Pinpoint the cell where the given text exists, returning its [x, y] midpoint coordinate. 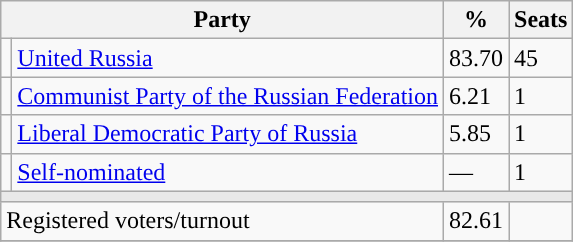
5.85 [476, 134]
% [476, 20]
45 [541, 58]
83.70 [476, 58]
Registered voters/turnout [222, 221]
Self-nominated [228, 172]
Seats [541, 20]
Liberal Democratic Party of Russia [228, 134]
Party [222, 20]
— [476, 172]
Communist Party of the Russian Federation [228, 96]
United Russia [228, 58]
6.21 [476, 96]
82.61 [476, 221]
